Detect which cell encompasses the target text, then output its (X, Y) center coordinate. 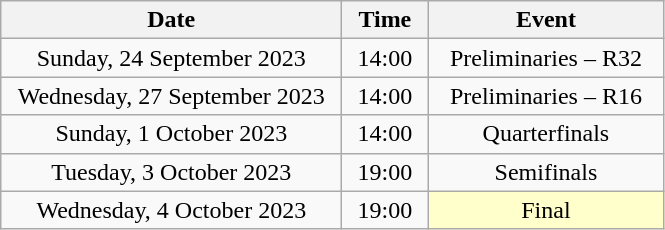
Quarterfinals (546, 134)
Sunday, 1 October 2023 (172, 134)
Date (172, 20)
Preliminaries – R16 (546, 96)
Wednesday, 27 September 2023 (172, 96)
Final (546, 210)
Preliminaries – R32 (546, 58)
Tuesday, 3 October 2023 (172, 172)
Sunday, 24 September 2023 (172, 58)
Wednesday, 4 October 2023 (172, 210)
Semifinals (546, 172)
Time (385, 20)
Event (546, 20)
